Find where the given text appears and provide that cell's center as [x, y] coordinate. 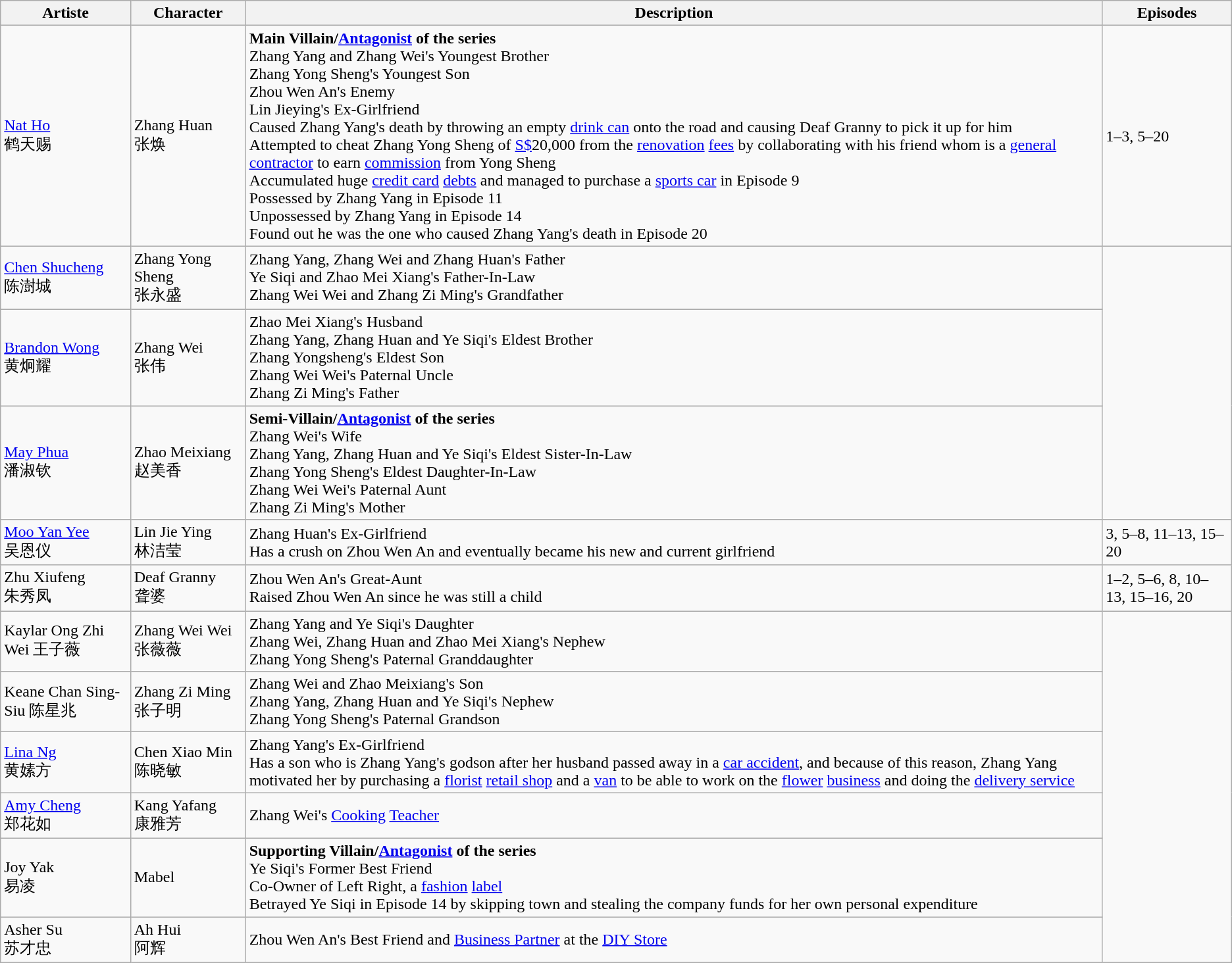
Zhao Meixiang赵美香 [188, 462]
Kaylar Ong Zhi Wei 王子薇 [66, 641]
Zhang Yang and Ye Siqi's DaughterZhang Wei, Zhang Huan and Zhao Mei Xiang's NephewZhang Yong Sheng's Paternal Granddaughter [674, 641]
Zhang Zi Ming 张子明 [188, 702]
Moo Yan Yee吴恩仪 [66, 543]
Zhang Huan's Ex-GirlfriendHas a crush on Zhou Wen An and eventually became his new and current girlfriend [674, 543]
Deaf Granny聋婆 [188, 588]
3, 5–8, 11–13, 15–20 [1167, 543]
Character [188, 13]
Description [674, 13]
Kang Yafang康雅芳 [188, 816]
May Phua潘淑钦 [66, 462]
Chen Shucheng陈澍城 [66, 278]
Brandon Wong黄炯耀 [66, 357]
Nat Ho鹤天赐 [66, 136]
Zhou Wen An's Best Friend and Business Partner at the DIY Store [674, 940]
Chen Xiao Min 陈晓敏 [188, 762]
Asher Su苏才忠 [66, 940]
Lina Ng黄嫊方 [66, 762]
Keane Chan Sing-Siu 陈星兆 [66, 702]
Episodes [1167, 13]
Zhang Yang, Zhang Wei and Zhang Huan's FatherYe Siqi and Zhao Mei Xiang's Father-In-LawZhang Wei Wei and Zhang Zi Ming's Grandfather [674, 278]
Zhang Huan张焕 [188, 136]
Ah Hui阿辉 [188, 940]
Zhang Wei and Zhao Meixiang's SonZhang Yang, Zhang Huan and Ye Siqi's NephewZhang Yong Sheng's Paternal Grandson [674, 702]
Artiste [66, 13]
1–2, 5–6, 8, 10–13, 15–16, 20 [1167, 588]
Zhang Wei Wei 张薇薇 [188, 641]
Zhang Yong Sheng张永盛 [188, 278]
1–3, 5–20 [1167, 136]
Joy Yak易凌 [66, 877]
Zhu Xiufeng朱秀凤 [66, 588]
Amy Cheng郑花如 [66, 816]
Zhang Wei张伟 [188, 357]
Zhang Wei's Cooking Teacher [674, 816]
Zhou Wen An's Great-AuntRaised Zhou Wen An since he was still a child [674, 588]
Mabel [188, 877]
Lin Jie Ying林洁莹 [188, 543]
